Extract the [X, Y] coordinate from the center of the cell holding the provided text.  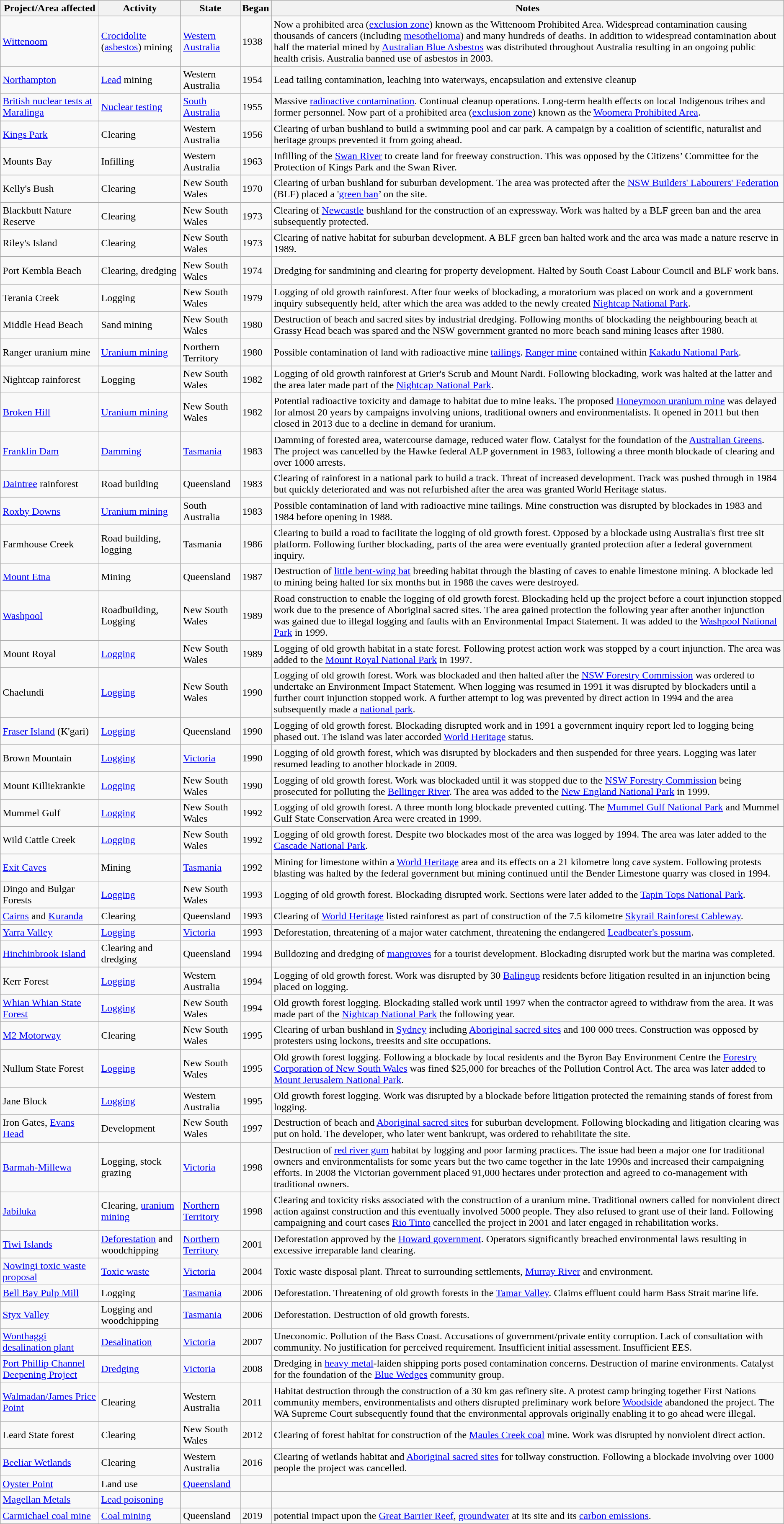
Walmadan/James Price Point [49, 1402]
Mount Royal [49, 654]
Northampton [49, 80]
Deforestation, threatening of a major water catchment, threatening the endangered Leadbeater's possum. [528, 932]
Kings Park [49, 134]
Oyster Point [49, 1484]
Road building [140, 484]
Old growth forest logging. Work was disrupted by a blockade before litigation protected the remaining stands of forest from logging. [528, 1101]
Magellan Metals [49, 1500]
Terania Creek [49, 297]
Clearing, dredging [140, 271]
2008 [255, 1369]
Roadbuilding, Logging [140, 616]
M2 Motorway [49, 1035]
Mounts Bay [49, 162]
Mount Killiekrankie [49, 786]
1970 [255, 188]
Nullum State Forest [49, 1068]
1954 [255, 80]
Hinchinbrook Island [49, 954]
Land use [140, 1484]
Leard State forest [49, 1435]
Franklin Dam [49, 451]
Sand mining [140, 325]
Began [255, 8]
Logging of old growth forest. Despite two blockades most of the area was logged by 1994. The area was later added to the Cascade National Park. [528, 840]
Toxic waste disposal plant. Threat to surrounding settlements, Murray River and environment. [528, 1271]
British nuclear tests at Maralinga [49, 107]
Jabiluka [49, 1211]
1997 [255, 1128]
1987 [255, 577]
Mummel Gulf [49, 812]
Kelly's Bush [49, 188]
Roxby Downs [49, 511]
Damming [140, 451]
Clearing and dredging [140, 954]
2019 [255, 1516]
1979 [255, 297]
Beeliar Wetlands [49, 1462]
Bulldozing and dredging of mangroves for a tourist development. Blockading disrupted work but the marina was completed. [528, 954]
Road building, logging [140, 544]
1938 [255, 41]
Notes [528, 8]
Cairns and Kuranda [49, 916]
Whian Whian State Forest [49, 1008]
State [210, 8]
2016 [255, 1462]
1974 [255, 271]
Wonthaggi desalination plant [49, 1342]
Riley's Island [49, 243]
Jane Block [49, 1101]
Wittenoom [49, 41]
Broken Hill [49, 413]
Yarra Valley [49, 932]
Dredging [140, 1369]
Deforestation and woodchipping [140, 1244]
Deforestation. Threatening of old growth forests in the Tamar Valley. Claims effluent could harm Bass Strait marine life. [528, 1293]
Nightcap rainforest [49, 379]
Kerr Forest [49, 981]
Logging, stock grazing [140, 1167]
Blackbutt Nature Reserve [49, 216]
Activity [140, 8]
Crocidolite (asbestos) mining [140, 41]
Port Phillip Channel Deepening Project [49, 1369]
Coal mining [140, 1516]
Styx Valley [49, 1314]
Clearing of Newcastle bushland for the construction of an expressway. Work was halted by a BLF green ban and the area subsequently protected. [528, 216]
Possible contamination of land with radioactive mine tailings. Mine construction was disrupted by blockades in 1983 and 1984 before opening in 1988. [528, 511]
Deforestation. Destruction of old growth forests. [528, 1314]
Possible contamination of land with radioactive mine tailings. Ranger mine contained within Kakadu National Park. [528, 352]
Chaelundi [49, 693]
Clearing of native habitat for suburban development. A BLF green ban halted work and the area was made a nature reserve in 1989. [528, 243]
Farmhouse Creek [49, 544]
Bell Bay Pulp Mill [49, 1293]
Infilling [140, 162]
Logging and woodchipping [140, 1314]
Lead mining [140, 80]
Daintree rainforest [49, 484]
2001 [255, 1244]
Clearing of World Heritage listed rainforest as part of construction of the 7.5 kilometre Skyrail Rainforest Cableway. [528, 916]
2011 [255, 1402]
Lead tailing contamination, leaching into waterways, encapsulation and extensive cleanup [528, 80]
2004 [255, 1271]
Nuclear testing [140, 107]
Exit Caves [49, 867]
Barmah-Millewa [49, 1167]
Washpool [49, 616]
potential impact upon the Great Barrier Reef, groundwater at its site and its carbon emissions. [528, 1516]
Nowingi toxic waste proposal [49, 1271]
Toxic waste [140, 1271]
Carmichael coal mine [49, 1516]
1955 [255, 107]
Lead poisoning [140, 1500]
Iron Gates, Evans Head [49, 1128]
2007 [255, 1342]
1963 [255, 162]
Project/Area affected [49, 8]
Fraser Island (K'gari) [49, 731]
Logging of old growth forest. Work was disrupted by 30 Balingup residents before litigation resulted in an injunction being placed on logging. [528, 981]
1986 [255, 544]
Middle Head Beach [49, 325]
Clearing of forest habitat for construction of the Maules Creek coal mine. Work was disrupted by nonviolent direct action. [528, 1435]
Wild Cattle Creek [49, 840]
Mount Etna [49, 577]
Tiwi Islands [49, 1244]
Port Kembla Beach [49, 271]
Ranger uranium mine [49, 352]
Logging of old growth forest. Blockading disrupted work. Sections were later added to the Tapin Tops National Park. [528, 895]
2012 [255, 1435]
1956 [255, 134]
Brown Mountain [49, 758]
Clearing, uranium mining [140, 1211]
Desalination [140, 1342]
Development [140, 1128]
Dingo and Bulgar Forests [49, 895]
Dredging for sandmining and clearing for property development. Halted by South Coast Labour Council and BLF work bans. [528, 271]
